Search for the cell housing the specified text and yield its [x, y] center coordinate. 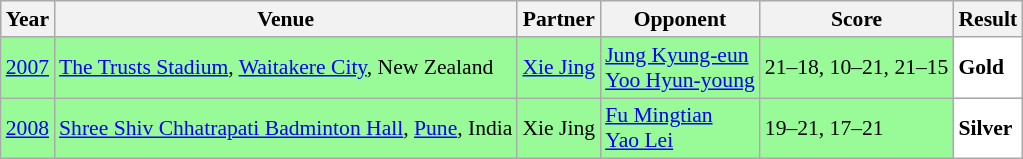
Fu Mingtian Yao Lei [680, 128]
Shree Shiv Chhatrapati Badminton Hall, Pune, India [286, 128]
2008 [28, 128]
Year [28, 19]
Score [857, 19]
Result [988, 19]
Jung Kyung-eun Yoo Hyun-young [680, 68]
2007 [28, 68]
21–18, 10–21, 21–15 [857, 68]
Venue [286, 19]
Silver [988, 128]
Partner [558, 19]
Opponent [680, 19]
The Trusts Stadium, Waitakere City, New Zealand [286, 68]
Gold [988, 68]
19–21, 17–21 [857, 128]
